Provide the (x, y) coordinate of the cell's center where the given text is located.  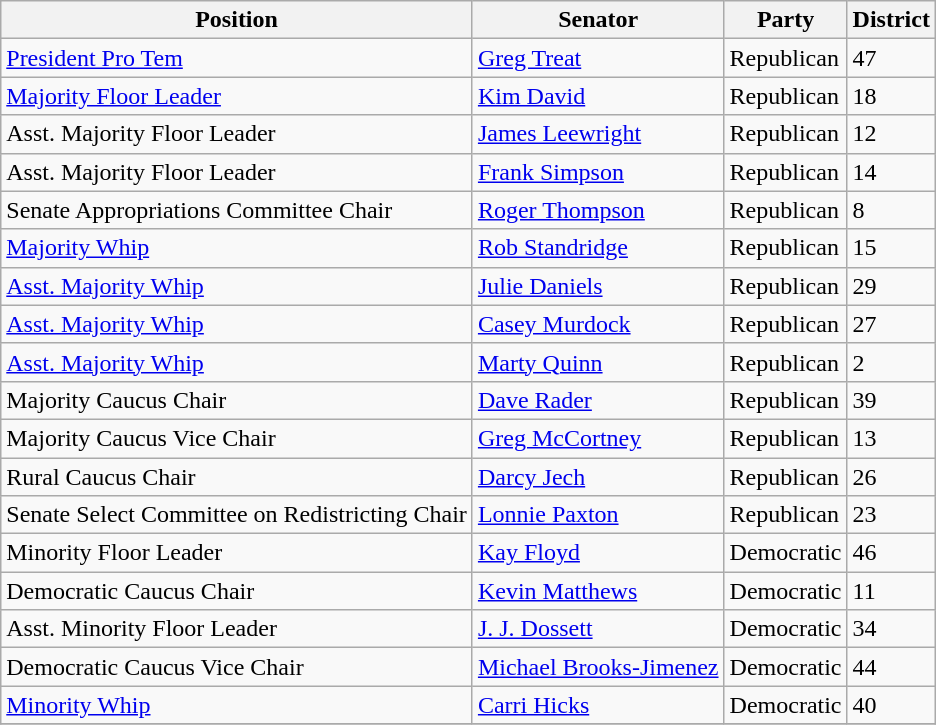
46 (891, 553)
Rob Standridge (598, 248)
8 (891, 210)
14 (891, 172)
Party (786, 20)
11 (891, 591)
Asst. Minority Floor Leader (237, 629)
President Pro Tem (237, 58)
Julie Daniels (598, 286)
Frank Simpson (598, 172)
Minority Whip (237, 705)
Minority Floor Leader (237, 553)
Roger Thompson (598, 210)
13 (891, 438)
39 (891, 400)
44 (891, 667)
18 (891, 96)
District (891, 20)
Casey Murdock (598, 324)
J. J. Dossett (598, 629)
26 (891, 477)
Greg McCortney (598, 438)
Dave Rader (598, 400)
Marty Quinn (598, 362)
Kevin Matthews (598, 591)
Senate Select Committee on Redistricting Chair (237, 515)
Majority Caucus Vice Chair (237, 438)
Kim David (598, 96)
Democratic Caucus Vice Chair (237, 667)
Carri Hicks (598, 705)
Rural Caucus Chair (237, 477)
40 (891, 705)
Majority Caucus Chair (237, 400)
Majority Whip (237, 248)
Democratic Caucus Chair (237, 591)
29 (891, 286)
Greg Treat (598, 58)
Darcy Jech (598, 477)
15 (891, 248)
23 (891, 515)
Michael Brooks-Jimenez (598, 667)
James Leewright (598, 134)
Position (237, 20)
Lonnie Paxton (598, 515)
27 (891, 324)
Kay Floyd (598, 553)
Senator (598, 20)
Majority Floor Leader (237, 96)
2 (891, 362)
Senate Appropriations Committee Chair (237, 210)
34 (891, 629)
47 (891, 58)
12 (891, 134)
